Find where the given text appears and provide that cell's center as (X, Y) coordinate. 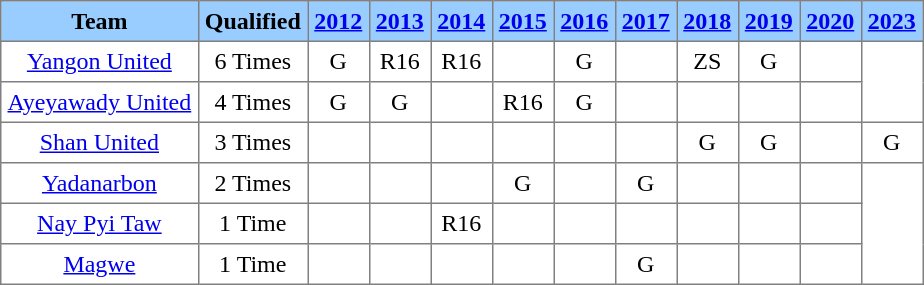
2018 (708, 21)
4 Times (253, 102)
3 Times (253, 142)
Magwe (100, 264)
2016 (585, 21)
2017 (646, 21)
2013 (400, 21)
Yadanarbon (100, 183)
2014 (462, 21)
Nay Pyi Taw (100, 223)
Ayeyawady United (100, 102)
6 Times (253, 61)
2015 (523, 21)
2023 (892, 21)
Shan United (100, 142)
2 Times (253, 183)
Qualified (253, 21)
2019 (769, 21)
ZS (708, 61)
Team (100, 21)
Yangon United (100, 61)
2020 (831, 21)
2012 (339, 21)
